Provide the [x, y] coordinate of the cell's center where the given text is located.  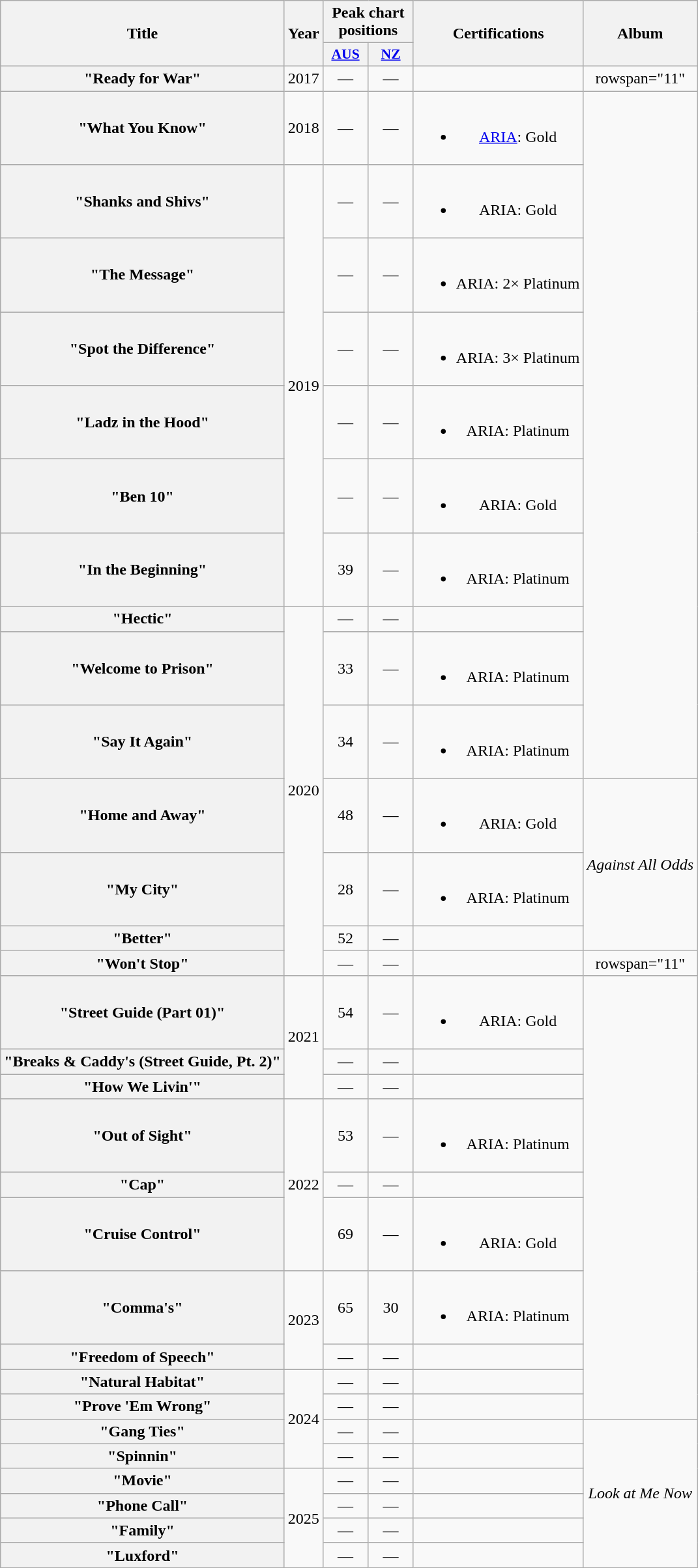
52 [345, 938]
Certifications [498, 34]
AUS [345, 55]
Peak chart positions [368, 22]
"The Message" [142, 275]
"Better" [142, 938]
"Phone Call" [142, 1505]
"Natural Habitat" [142, 1382]
2022 [304, 1185]
2024 [304, 1419]
"Cruise Control" [142, 1234]
"Breaks & Caddy's (Street Guide, Pt. 2)" [142, 1061]
"Say It Again" [142, 741]
"Ladz in the Hood" [142, 422]
Look at Me Now [640, 1493]
"Gang Ties" [142, 1431]
"Comma's" [142, 1308]
33 [345, 668]
54 [345, 1012]
"Ben 10" [142, 496]
2025 [304, 1518]
28 [345, 889]
"Won't Stop" [142, 963]
"Ready for War" [142, 78]
69 [345, 1234]
"Shanks and Shivs" [142, 202]
2021 [304, 1037]
"Street Guide (Part 01)" [142, 1012]
"Prove 'Em Wrong" [142, 1406]
"Welcome to Prison" [142, 668]
"Spinnin" [142, 1456]
"Luxford" [142, 1555]
"In the Beginning" [142, 569]
"What You Know" [142, 128]
34 [345, 741]
"Freedom of Speech" [142, 1357]
"Home and Away" [142, 816]
2018 [304, 128]
48 [345, 816]
"Movie" [142, 1481]
"Out of Sight" [142, 1136]
"Hectic" [142, 619]
"My City" [142, 889]
"Cap" [142, 1185]
ARIA: 2× Platinum [498, 275]
"Family" [142, 1530]
Album [640, 34]
2017 [304, 78]
"Spot the Difference" [142, 349]
30 [391, 1308]
Title [142, 34]
53 [345, 1136]
NZ [391, 55]
39 [345, 569]
Against All Odds [640, 864]
ARIA: 3× Platinum [498, 349]
"How We Livin'" [142, 1086]
2023 [304, 1320]
2019 [304, 386]
Year [304, 34]
65 [345, 1308]
2020 [304, 791]
